Provide the [x, y] coordinate of the cell's center where the given text is located.  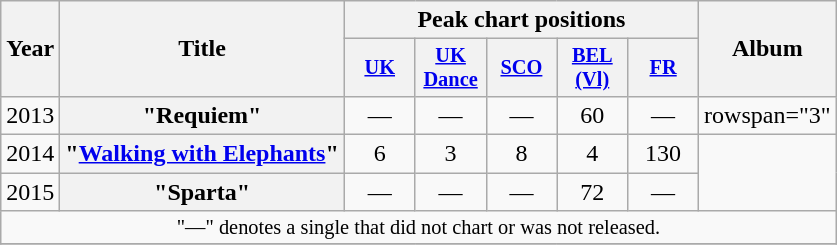
"Requiem" [202, 115]
130 [664, 154]
rowspan="3" [768, 115]
2013 [30, 115]
4 [592, 154]
6 [380, 154]
2014 [30, 154]
Album [768, 49]
3 [450, 154]
Title [202, 49]
"Sparta" [202, 192]
Year [30, 49]
SCO [522, 68]
60 [592, 115]
Peak chart positions [521, 20]
2015 [30, 192]
"Walking with Elephants" [202, 154]
72 [592, 192]
FR [664, 68]
UK Dance [450, 68]
UK [380, 68]
"—" denotes a single that did not chart or was not released. [418, 228]
8 [522, 154]
BEL (Vl) [592, 68]
